Scan for the cell matching the given text and deliver its (X, Y) coordinate at center. 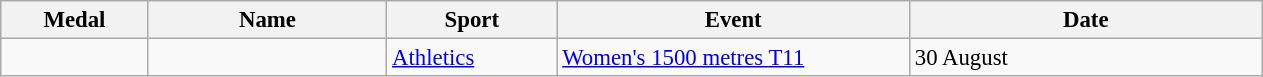
30 August (1086, 58)
Sport (472, 20)
Event (734, 20)
Name (268, 20)
Athletics (472, 58)
Date (1086, 20)
Medal (74, 20)
Women's 1500 metres T11 (734, 58)
